Extract the [X, Y] coordinate from the center of the cell holding the provided text.  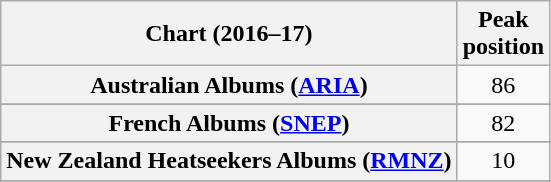
10 [503, 161]
86 [503, 85]
Australian Albums (ARIA) [229, 85]
Chart (2016–17) [229, 34]
82 [503, 123]
French Albums (SNEP) [229, 123]
New Zealand Heatseekers Albums (RMNZ) [229, 161]
Peak position [503, 34]
